Provide the [X, Y] coordinate of the cell's center where the given text is located.  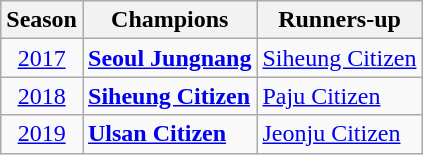
2017 [42, 58]
Jeonju Citizen [340, 134]
2018 [42, 96]
Paju Citizen [340, 96]
Runners-up [340, 20]
Season [42, 20]
Seoul Jungnang [169, 58]
2019 [42, 134]
Ulsan Citizen [169, 134]
Champions [169, 20]
